Detect which cell encompasses the target text, then output its [X, Y] center coordinate. 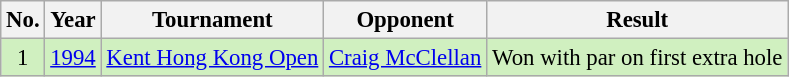
Opponent [406, 20]
Year [73, 20]
Result [638, 20]
1994 [73, 58]
Kent Hong Kong Open [212, 58]
1 [23, 58]
Craig McClellan [406, 58]
Tournament [212, 20]
Won with par on first extra hole [638, 58]
No. [23, 20]
